Pinpoint the cell where the given text exists, returning its (X, Y) midpoint coordinate. 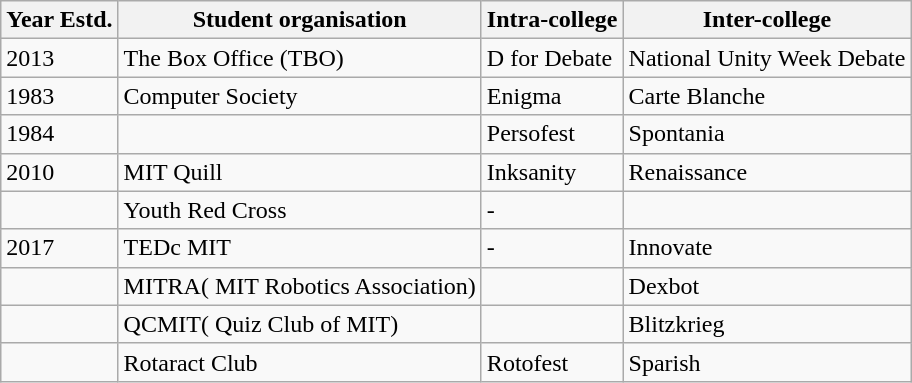
Carte Blanche (767, 96)
Computer Society (300, 96)
National Unity Week Debate (767, 58)
D for Debate (552, 58)
2017 (60, 248)
2010 (60, 172)
Persofest (552, 134)
Sparish (767, 362)
Spontania (767, 134)
Enigma (552, 96)
Student organisation (300, 20)
Intra-college (552, 20)
2013 (60, 58)
1983 (60, 96)
Dexbot (767, 286)
MITRA( MIT Robotics Association) (300, 286)
Rotaract Club (300, 362)
1984 (60, 134)
Inter-college (767, 20)
The Box Office (TBO) (300, 58)
Innovate (767, 248)
TEDc MIT (300, 248)
Blitzkrieg (767, 324)
MIT Quill (300, 172)
Rotofest (552, 362)
Youth Red Cross (300, 210)
Inksanity (552, 172)
QCMIT( Quiz Club of MIT) (300, 324)
Year Estd. (60, 20)
Renaissance (767, 172)
